For the text-containing cell, return its midpoint in [x, y] coordinate format. 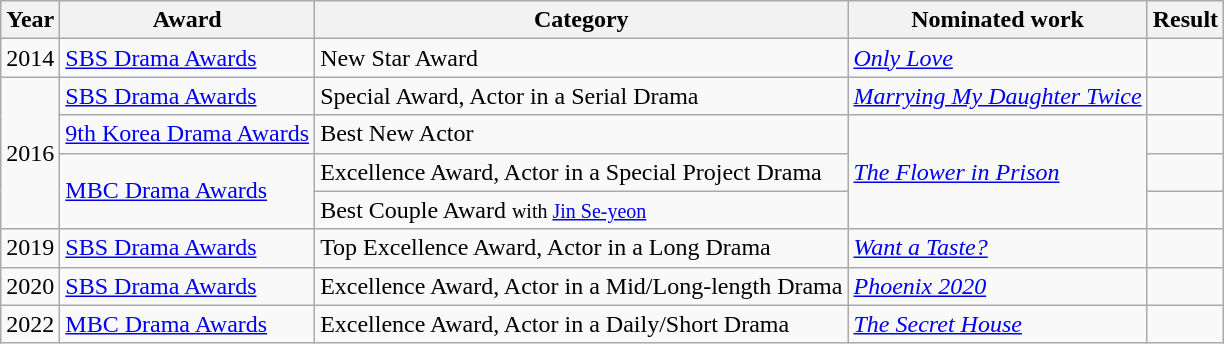
Result [1185, 20]
2020 [30, 286]
Excellence Award, Actor in a Mid/Long-length Drama [582, 286]
9th Korea Drama Awards [188, 134]
Award [188, 20]
New Star Award [582, 58]
Special Award, Actor in a Serial Drama [582, 96]
Nominated work [998, 20]
Year [30, 20]
2022 [30, 324]
Category [582, 20]
Excellence Award, Actor in a Daily/Short Drama [582, 324]
The Flower in Prison [998, 172]
The Secret House [998, 324]
Best Couple Award with Jin Se-yeon [582, 210]
2016 [30, 153]
Best New Actor [582, 134]
2014 [30, 58]
Only Love [998, 58]
Phoenix 2020 [998, 286]
2019 [30, 248]
Want a Taste? [998, 248]
Excellence Award, Actor in a Special Project Drama [582, 172]
Marrying My Daughter Twice [998, 96]
Top Excellence Award, Actor in a Long Drama [582, 248]
